Detect which cell encompasses the target text, then output its (x, y) center coordinate. 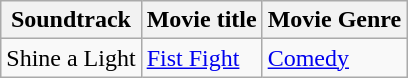
Fist Fight (202, 58)
Movie title (202, 20)
Soundtrack (71, 20)
Comedy (334, 58)
Movie Genre (334, 20)
Shine a Light (71, 58)
